For the text-containing cell, return its midpoint in [X, Y] coordinate format. 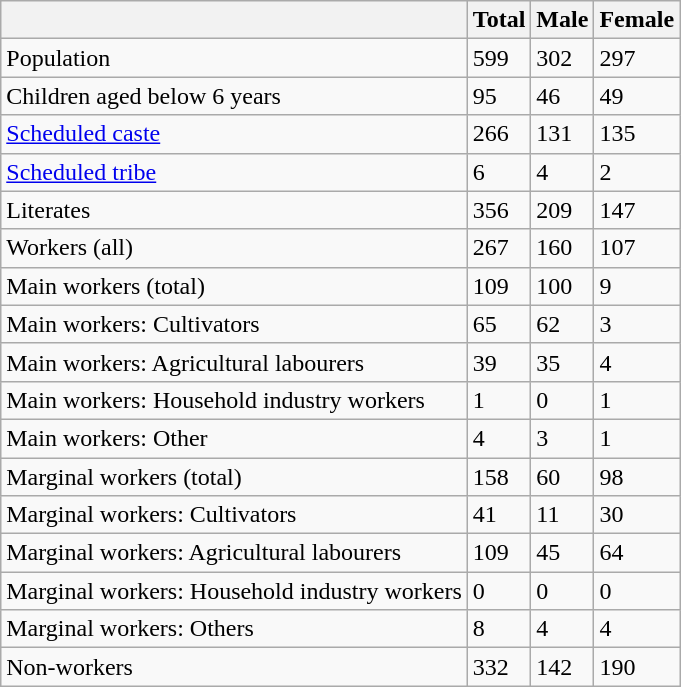
356 [499, 210]
30 [637, 515]
267 [499, 248]
Marginal workers: Agricultural labourers [234, 553]
160 [562, 248]
Marginal workers (total) [234, 477]
64 [637, 553]
131 [562, 134]
62 [562, 324]
100 [562, 286]
Children aged below 6 years [234, 96]
135 [637, 134]
41 [499, 515]
60 [562, 477]
45 [562, 553]
332 [499, 667]
Scheduled caste [234, 134]
297 [637, 58]
302 [562, 58]
Main workers: Agricultural labourers [234, 362]
Workers (all) [234, 248]
142 [562, 667]
8 [499, 629]
Population [234, 58]
209 [562, 210]
599 [499, 58]
65 [499, 324]
98 [637, 477]
46 [562, 96]
35 [562, 362]
6 [499, 172]
Literates [234, 210]
49 [637, 96]
Total [499, 20]
Non-workers [234, 667]
266 [499, 134]
Male [562, 20]
Marginal workers: Household industry workers [234, 591]
Scheduled tribe [234, 172]
Main workers: Household industry workers [234, 400]
Main workers (total) [234, 286]
158 [499, 477]
Marginal workers: Cultivators [234, 515]
147 [637, 210]
2 [637, 172]
Marginal workers: Others [234, 629]
39 [499, 362]
11 [562, 515]
95 [499, 96]
Main workers: Other [234, 438]
Main workers: Cultivators [234, 324]
190 [637, 667]
9 [637, 286]
107 [637, 248]
Female [637, 20]
